From the cell containing the given text, extract its center point as [X, Y] coordinate. 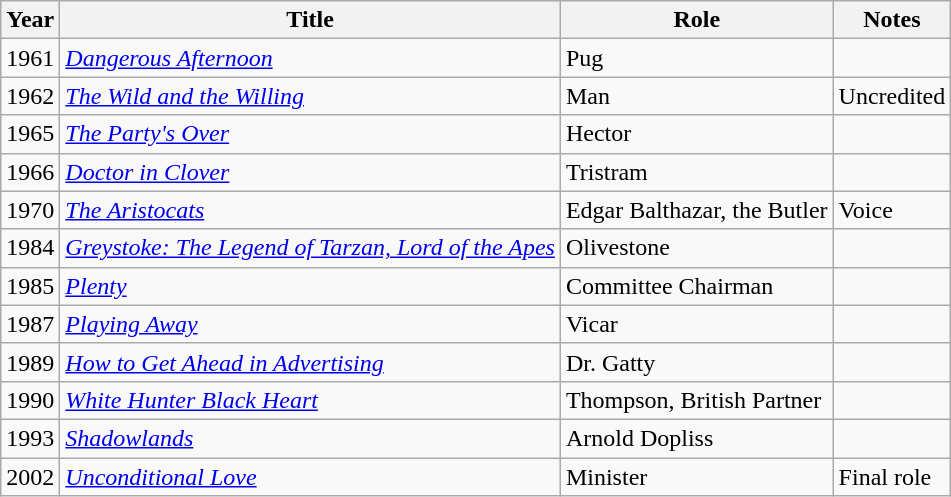
How to Get Ahead in Advertising [310, 362]
Notes [892, 20]
Voice [892, 210]
1985 [30, 286]
The Aristocats [310, 210]
Olivestone [696, 248]
White Hunter Black Heart [310, 400]
1993 [30, 438]
1987 [30, 324]
Year [30, 20]
Vicar [696, 324]
Playing Away [310, 324]
Minister [696, 477]
Title [310, 20]
Edgar Balthazar, the Butler [696, 210]
Hector [696, 134]
Doctor in Clover [310, 172]
1990 [30, 400]
Dr. Gatty [696, 362]
Arnold Dopliss [696, 438]
Committee Chairman [696, 286]
Pug [696, 58]
1961 [30, 58]
Uncredited [892, 96]
Unconditional Love [310, 477]
Dangerous Afternoon [310, 58]
The Party's Over [310, 134]
The Wild and the Willing [310, 96]
1989 [30, 362]
1962 [30, 96]
Plenty [310, 286]
Shadowlands [310, 438]
Man [696, 96]
Thompson, British Partner [696, 400]
Final role [892, 477]
1966 [30, 172]
Role [696, 20]
Greystoke: The Legend of Tarzan, Lord of the Apes [310, 248]
1970 [30, 210]
2002 [30, 477]
1965 [30, 134]
1984 [30, 248]
Tristram [696, 172]
